Detect which cell encompasses the target text, then output its [X, Y] center coordinate. 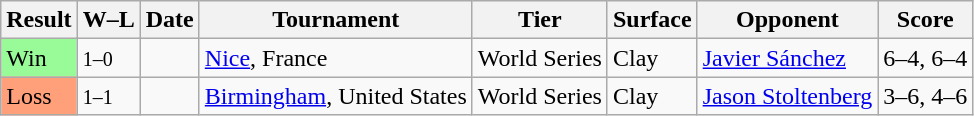
Javier Sánchez [788, 58]
Jason Stoltenberg [788, 96]
Tournament [336, 20]
6–4, 6–4 [926, 58]
1–1 [108, 96]
Nice, France [336, 58]
1–0 [108, 58]
3–6, 4–6 [926, 96]
Opponent [788, 20]
Score [926, 20]
Tier [540, 20]
Result [39, 20]
Date [170, 20]
Win [39, 58]
W–L [108, 20]
Birmingham, United States [336, 96]
Loss [39, 96]
Surface [652, 20]
